Find where the given text appears and provide that cell's center as (x, y) coordinate. 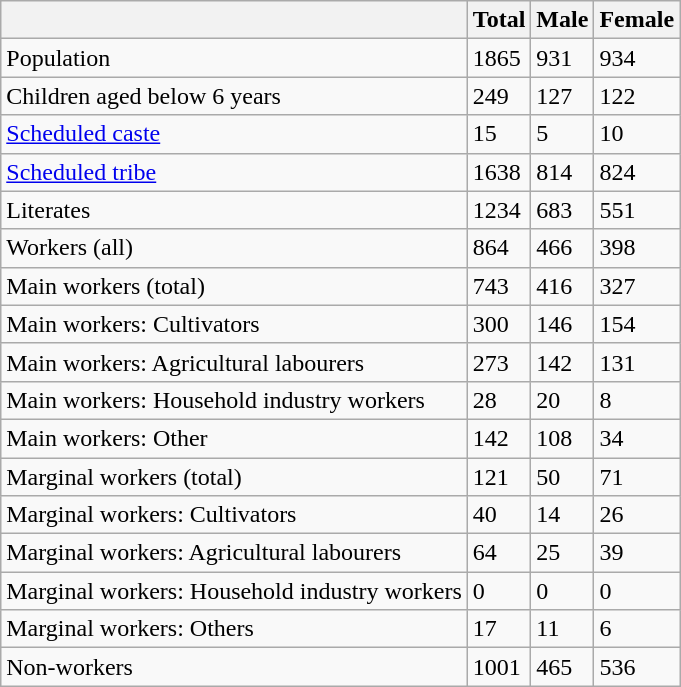
416 (562, 286)
536 (637, 667)
Total (499, 20)
40 (499, 515)
814 (562, 172)
Marginal workers: Agricultural labourers (234, 553)
466 (562, 248)
683 (562, 210)
122 (637, 96)
Workers (all) (234, 248)
146 (562, 324)
25 (562, 553)
Marginal workers: Household industry workers (234, 591)
Marginal workers: Others (234, 629)
Scheduled tribe (234, 172)
Main workers (total) (234, 286)
Children aged below 6 years (234, 96)
465 (562, 667)
1234 (499, 210)
Female (637, 20)
10 (637, 134)
127 (562, 96)
Scheduled caste (234, 134)
551 (637, 210)
327 (637, 286)
398 (637, 248)
864 (499, 248)
11 (562, 629)
Population (234, 58)
154 (637, 324)
Marginal workers (total) (234, 477)
131 (637, 362)
15 (499, 134)
6 (637, 629)
39 (637, 553)
300 (499, 324)
71 (637, 477)
108 (562, 438)
Male (562, 20)
Non-workers (234, 667)
1638 (499, 172)
17 (499, 629)
1001 (499, 667)
28 (499, 400)
931 (562, 58)
Main workers: Agricultural labourers (234, 362)
934 (637, 58)
20 (562, 400)
Main workers: Other (234, 438)
743 (499, 286)
50 (562, 477)
8 (637, 400)
824 (637, 172)
Main workers: Household industry workers (234, 400)
273 (499, 362)
34 (637, 438)
121 (499, 477)
Literates (234, 210)
14 (562, 515)
26 (637, 515)
64 (499, 553)
Marginal workers: Cultivators (234, 515)
1865 (499, 58)
249 (499, 96)
5 (562, 134)
Main workers: Cultivators (234, 324)
